Determine the (X, Y) coordinate at the center of the cell enclosing the given text.  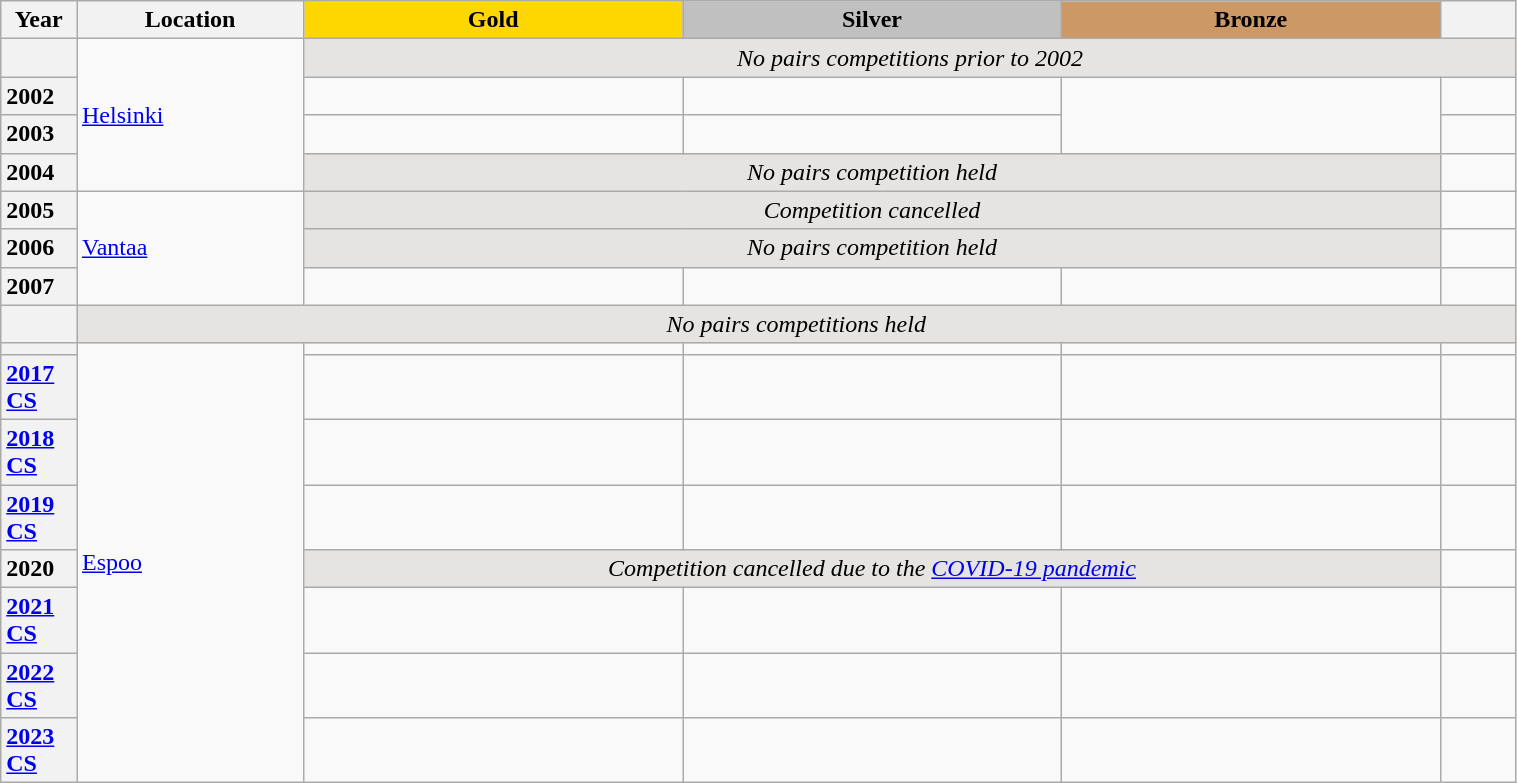
2018 CS (39, 452)
2007 (39, 286)
2023 CS (39, 750)
Espoo (190, 563)
2003 (39, 134)
Location (190, 20)
2002 (39, 96)
2004 (39, 172)
Gold (494, 20)
Silver (872, 20)
2017 CS (39, 386)
2005 (39, 210)
2021 CS (39, 620)
No pairs competitions prior to 2002 (910, 58)
2006 (39, 248)
2019 CS (39, 516)
Vantaa (190, 248)
Helsinki (190, 115)
Year (39, 20)
2020 (39, 569)
Bronze (1250, 20)
No pairs competitions held (796, 324)
2022 CS (39, 686)
Competition cancelled due to the COVID-19 pandemic (872, 569)
Competition cancelled (872, 210)
